Find where the given text appears and provide that cell's center as [X, Y] coordinate. 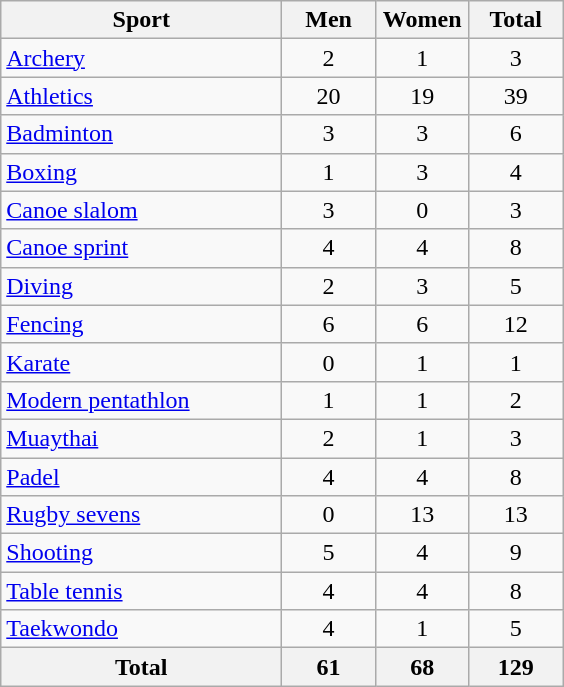
Diving [142, 286]
Canoe sprint [142, 248]
Archery [142, 58]
39 [516, 96]
Shooting [142, 553]
Fencing [142, 324]
Table tennis [142, 591]
129 [516, 667]
Men [329, 20]
20 [329, 96]
Muaythai [142, 438]
12 [516, 324]
Rugby sevens [142, 515]
61 [329, 667]
19 [422, 96]
Athletics [142, 96]
Taekwondo [142, 629]
Women [422, 20]
Karate [142, 362]
Badminton [142, 134]
Sport [142, 20]
9 [516, 553]
Modern pentathlon [142, 400]
68 [422, 667]
Canoe slalom [142, 210]
Boxing [142, 172]
Padel [142, 477]
